Return the [X, Y] coordinate for the center point of the cell that contains the specified text.  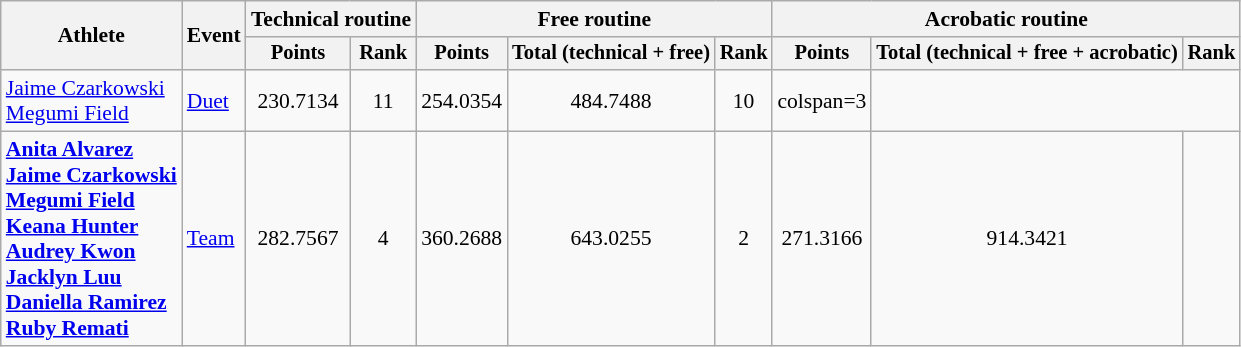
11 [383, 100]
914.3421 [1026, 239]
271.3166 [822, 239]
colspan=3 [822, 100]
230.7134 [298, 100]
643.0255 [611, 239]
Event [214, 36]
254.0354 [462, 100]
360.2688 [462, 239]
484.7488 [611, 100]
10 [744, 100]
Free routine [594, 19]
Jaime CzarkowskiMegumi Field [92, 100]
Team [214, 239]
282.7567 [298, 239]
Total (technical + free) [611, 54]
Anita AlvarezJaime CzarkowskiMegumi FieldKeana HunterAudrey KwonJacklyn LuuDaniella RamirezRuby Remati [92, 239]
4 [383, 239]
Total (technical + free + acrobatic) [1026, 54]
Athlete [92, 36]
Technical routine [331, 19]
Acrobatic routine [1006, 19]
2 [744, 239]
Duet [214, 100]
